Capture the cell that displays the provided text and extract its (X, Y) central coordinate. 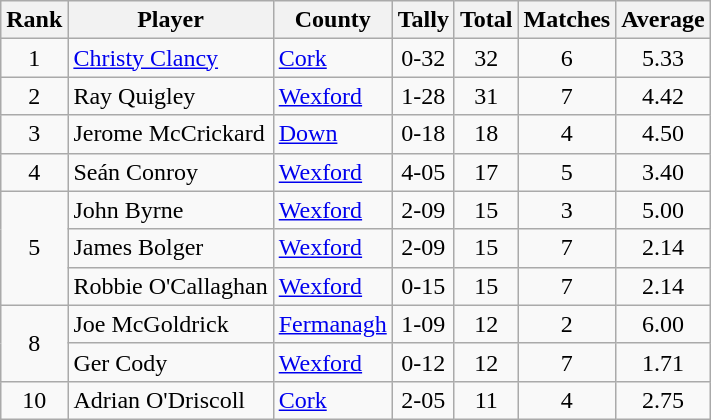
Christy Clancy (170, 58)
0-12 (423, 362)
6 (567, 58)
2-05 (423, 400)
County (332, 20)
Down (332, 134)
Joe McGoldrick (170, 324)
Tally (423, 20)
18 (486, 134)
3.40 (664, 172)
10 (34, 400)
1-28 (423, 96)
Jerome McCrickard (170, 134)
John Byrne (170, 210)
Ray Quigley (170, 96)
1 (34, 58)
1.71 (664, 362)
31 (486, 96)
Robbie O'Callaghan (170, 286)
0-18 (423, 134)
Average (664, 20)
32 (486, 58)
Ger Cody (170, 362)
4.42 (664, 96)
Fermanagh (332, 324)
Total (486, 20)
17 (486, 172)
11 (486, 400)
0-32 (423, 58)
Matches (567, 20)
4.50 (664, 134)
1-09 (423, 324)
Adrian O'Driscoll (170, 400)
4-05 (423, 172)
Player (170, 20)
0-15 (423, 286)
2.75 (664, 400)
5.33 (664, 58)
8 (34, 343)
Rank (34, 20)
Seán Conroy (170, 172)
5.00 (664, 210)
6.00 (664, 324)
James Bolger (170, 248)
